Extract the [X, Y] coordinate from the center of the cell holding the provided text.  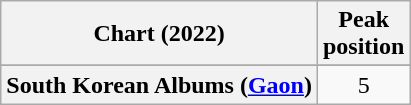
Peakposition [363, 34]
5 [363, 85]
Chart (2022) [160, 34]
South Korean Albums (Gaon) [160, 85]
